Scan for the cell matching the given text and deliver its (X, Y) coordinate at center. 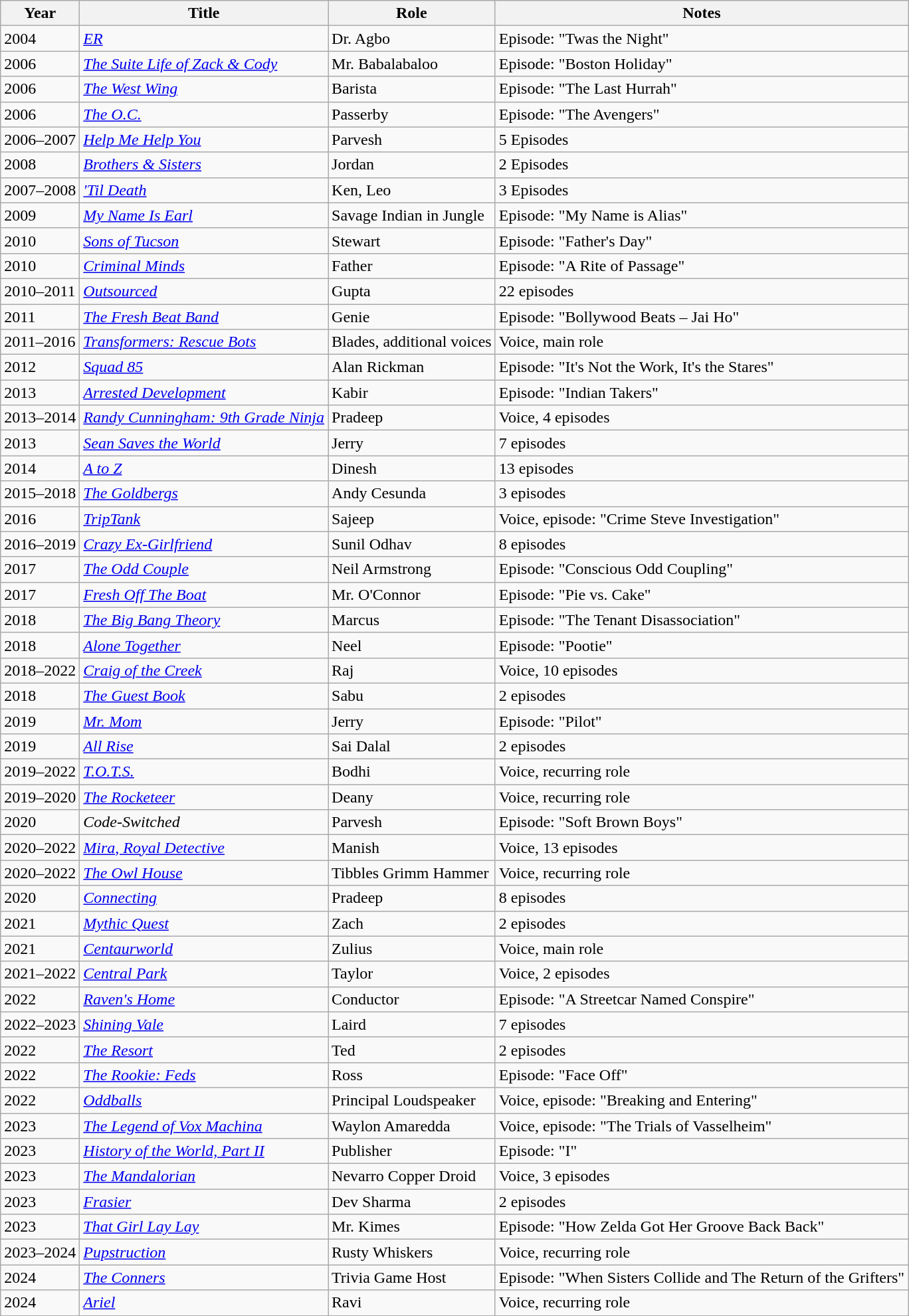
Mythic Quest (204, 923)
Raven's Home (204, 999)
Ariel (204, 1303)
Dr. Agbo (412, 39)
2013–2014 (40, 418)
13 episodes (702, 468)
Andy Cesunda (412, 494)
Arrested Development (204, 393)
Role (412, 13)
Connecting (204, 898)
Episode: "Conscious Odd Coupling" (702, 569)
3 episodes (702, 494)
Nevarro Copper Droid (412, 1176)
Ross (412, 1075)
All Rise (204, 747)
Voice, 10 episodes (702, 670)
Episode: "Pootie" (702, 645)
The Rookie: Feds (204, 1075)
Episode: "A Rite of Passage" (702, 266)
Ken, Leo (412, 190)
Voice, 4 episodes (702, 418)
Tibbles Grimm Hammer (412, 873)
2023–2024 (40, 1252)
Episode: "Pie vs. Cake" (702, 595)
Centaurworld (204, 949)
The Owl House (204, 873)
The Conners (204, 1277)
Neil Armstrong (412, 569)
The Guest Book (204, 696)
History of the World, Part II (204, 1151)
2012 (40, 367)
Manish (412, 848)
My Name Is Earl (204, 215)
Episode: "Pilot" (702, 721)
Father (412, 266)
Code-Switched (204, 822)
Crazy Ex-Girlfriend (204, 544)
2015–2018 (40, 494)
2007–2008 (40, 190)
The Goldbergs (204, 494)
Episode: "Indian Takers" (702, 393)
Title (204, 13)
Blades, additional voices (412, 342)
Dev Sharma (412, 1202)
Outsourced (204, 291)
2004 (40, 39)
Randy Cunningham: 9th Grade Ninja (204, 418)
The Suite Life of Zack & Cody (204, 64)
3 Episodes (702, 190)
Taylor (412, 974)
Episode: "The Tenant Disassociation" (702, 620)
Zulius (412, 949)
Episode: "Father's Day" (702, 240)
Bodhi (412, 772)
Mr. O'Connor (412, 595)
Frasier (204, 1202)
Brothers & Sisters (204, 165)
2021–2022 (40, 974)
Neel (412, 645)
Deany (412, 797)
'Til Death (204, 190)
That Girl Lay Lay (204, 1227)
Alone Together (204, 645)
Pupstruction (204, 1252)
Passerby (412, 114)
Criminal Minds (204, 266)
Transformers: Rescue Bots (204, 342)
Sons of Tucson (204, 240)
T.O.T.S. (204, 772)
2008 (40, 165)
Mr. Babalabaloo (412, 64)
The Rocketeer (204, 797)
Ted (412, 1050)
Oddballs (204, 1100)
Voice, episode: "The Trials of Vasselheim" (702, 1126)
Marcus (412, 620)
Dinesh (412, 468)
Sean Saves the World (204, 443)
Episode: "Soft Brown Boys" (702, 822)
Episode: "Bollywood Beats – Jai Ho" (702, 317)
Mr. Mom (204, 721)
Fresh Off The Boat (204, 595)
Episode: "Face Off" (702, 1075)
Sunil Odhav (412, 544)
The Resort (204, 1050)
Stewart (412, 240)
The Mandalorian (204, 1176)
2011–2016 (40, 342)
Barista (412, 89)
The O.C. (204, 114)
2006–2007 (40, 140)
Voice, 13 episodes (702, 848)
Savage Indian in Jungle (412, 215)
2019–2020 (40, 797)
Episode: "The Last Hurrah" (702, 89)
Zach (412, 923)
Episode: "A Streetcar Named Conspire" (702, 999)
Publisher (412, 1151)
The Odd Couple (204, 569)
22 episodes (702, 291)
Year (40, 13)
The Legend of Vox Machina (204, 1126)
Voice, 2 episodes (702, 974)
2011 (40, 317)
Sai Dalal (412, 747)
2010–2011 (40, 291)
Sabu (412, 696)
Episode: "How Zelda Got Her Groove Back Back" (702, 1227)
Voice, 3 episodes (702, 1176)
Episode: "Boston Holiday" (702, 64)
2 Episodes (702, 165)
Craig of the Creek (204, 670)
Laird (412, 1024)
Mr. Kimes (412, 1227)
Episode: "The Avengers" (702, 114)
The Big Bang Theory (204, 620)
ER (204, 39)
Episode: "Twas the Night" (702, 39)
Waylon Amaredda (412, 1126)
Principal Loudspeaker (412, 1100)
Sajeep (412, 519)
The West Wing (204, 89)
Jordan (412, 165)
Squad 85 (204, 367)
Episode: "I" (702, 1151)
2014 (40, 468)
A to Z (204, 468)
Episode: "My Name is Alias" (702, 215)
Central Park (204, 974)
Genie (412, 317)
2009 (40, 215)
Voice, episode: "Crime Steve Investigation" (702, 519)
2019–2022 (40, 772)
Help Me Help You (204, 140)
Notes (702, 13)
Mira, Royal Detective (204, 848)
Episode: "It's Not the Work, It's the Stares" (702, 367)
TripTank (204, 519)
2016 (40, 519)
Trivia Game Host (412, 1277)
Shining Vale (204, 1024)
2018–2022 (40, 670)
2022–2023 (40, 1024)
Conductor (412, 999)
5 Episodes (702, 140)
Ravi (412, 1303)
Rusty Whiskers (412, 1252)
Gupta (412, 291)
Episode: "When Sisters Collide and The Return of the Grifters" (702, 1277)
2016–2019 (40, 544)
Alan Rickman (412, 367)
The Fresh Beat Band (204, 317)
Voice, episode: "Breaking and Entering" (702, 1100)
Kabir (412, 393)
Raj (412, 670)
